Find where the given text appears and provide that cell's center as [X, Y] coordinate. 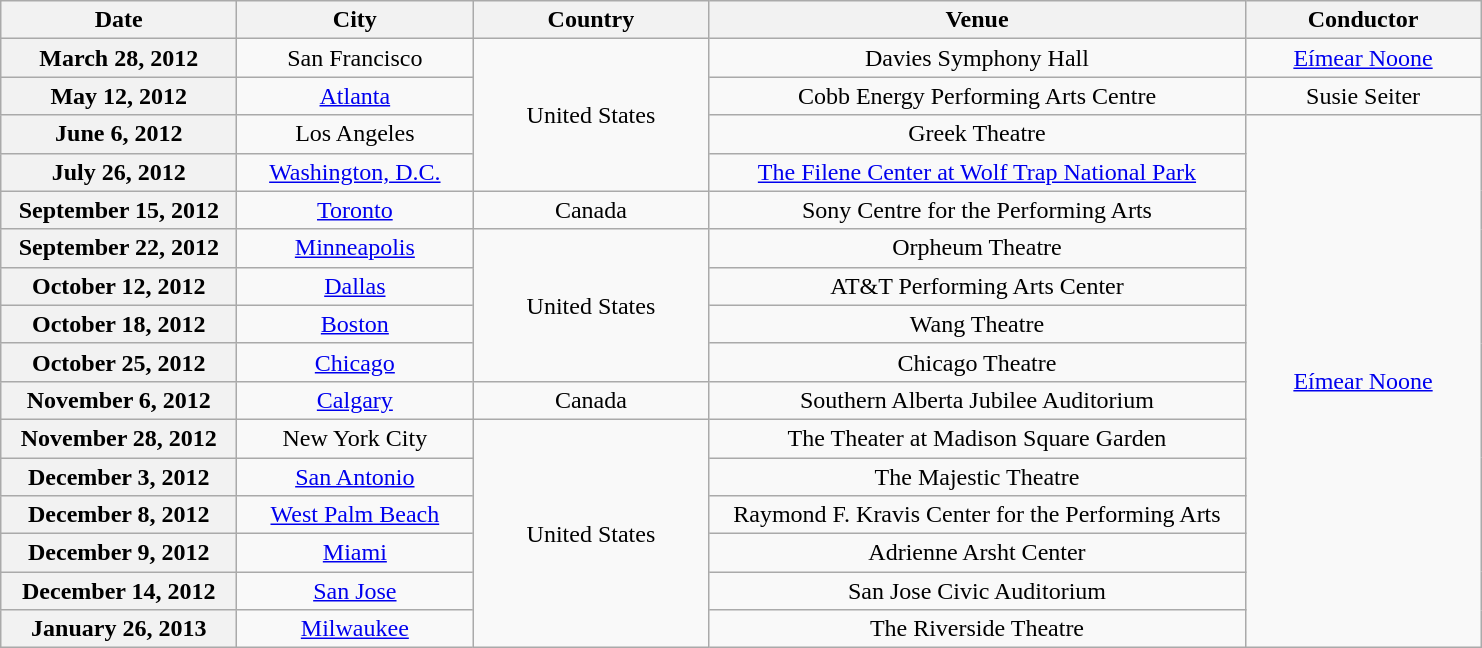
December 14, 2012 [119, 591]
West Palm Beach [355, 515]
AT&T Performing Arts Center [977, 286]
July 26, 2012 [119, 172]
November 6, 2012 [119, 400]
Sony Centre for the Performing Arts [977, 210]
Milwaukee [355, 629]
Boston [355, 324]
Greek Theatre [977, 134]
The Majestic Theatre [977, 477]
December 3, 2012 [119, 477]
Calgary [355, 400]
June 6, 2012 [119, 134]
The Riverside Theatre [977, 629]
Venue [977, 20]
Wang Theatre [977, 324]
Chicago [355, 362]
October 12, 2012 [119, 286]
Country [591, 20]
November 28, 2012 [119, 438]
Adrienne Arsht Center [977, 553]
September 22, 2012 [119, 248]
Orpheum Theatre [977, 248]
Atlanta [355, 96]
March 28, 2012 [119, 58]
Minneapolis [355, 248]
Southern Alberta Jubilee Auditorium [977, 400]
San Antonio [355, 477]
December 9, 2012 [119, 553]
Toronto [355, 210]
September 15, 2012 [119, 210]
October 25, 2012 [119, 362]
Raymond F. Kravis Center for the Performing Arts [977, 515]
October 18, 2012 [119, 324]
Davies Symphony Hall [977, 58]
San Jose [355, 591]
Conductor [1363, 20]
Los Angeles [355, 134]
Washington, D.C. [355, 172]
Susie Seiter [1363, 96]
New York City [355, 438]
City [355, 20]
Date [119, 20]
San Jose Civic Auditorium [977, 591]
May 12, 2012 [119, 96]
The Theater at Madison Square Garden [977, 438]
Cobb Energy Performing Arts Centre [977, 96]
The Filene Center at Wolf Trap National Park [977, 172]
Chicago Theatre [977, 362]
December 8, 2012 [119, 515]
Dallas [355, 286]
Miami [355, 553]
San Francisco [355, 58]
January 26, 2013 [119, 629]
